Provide the [x, y] coordinate of the cell's center where the given text is located.  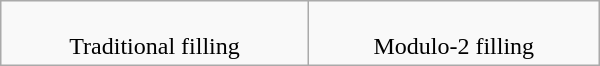
Traditional filling [155, 34]
Modulo-2 filling [454, 34]
